Pinpoint the cell where the given text exists, returning its [X, Y] midpoint coordinate. 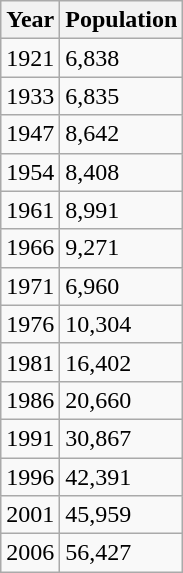
1947 [30, 134]
1996 [30, 477]
1991 [30, 438]
30,867 [122, 438]
1966 [30, 248]
16,402 [122, 362]
2001 [30, 515]
1961 [30, 210]
45,959 [122, 515]
1986 [30, 400]
1976 [30, 324]
2006 [30, 553]
1933 [30, 96]
42,391 [122, 477]
6,835 [122, 96]
10,304 [122, 324]
6,960 [122, 286]
56,427 [122, 553]
1971 [30, 286]
8,991 [122, 210]
8,408 [122, 172]
6,838 [122, 58]
Year [30, 20]
1954 [30, 172]
8,642 [122, 134]
20,660 [122, 400]
9,271 [122, 248]
1921 [30, 58]
Population [122, 20]
1981 [30, 362]
